Capture the cell that displays the provided text and extract its (X, Y) central coordinate. 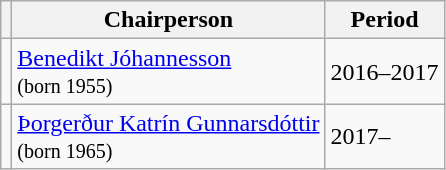
Period (384, 20)
Chairperson (168, 20)
Þorgerður Katrín Gunnarsdóttir(born 1965) (168, 136)
Benedikt Jóhannesson(born 1955) (168, 72)
2017– (384, 136)
2016–2017 (384, 72)
